Determine the (X, Y) coordinate at the center of the cell enclosing the given text.  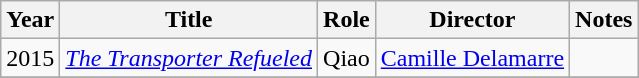
Qiao (347, 58)
Role (347, 20)
Notes (604, 20)
Title (189, 20)
Year (30, 20)
The Transporter Refueled (189, 58)
2015 (30, 58)
Director (472, 20)
Camille Delamarre (472, 58)
